For the text-containing cell, return its midpoint in (x, y) coordinate format. 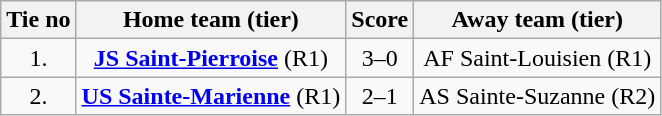
Score (380, 20)
AF Saint-Louisien (R1) (538, 58)
Tie no (38, 20)
1. (38, 58)
3–0 (380, 58)
2. (38, 96)
US Sainte-Marienne (R1) (211, 96)
AS Sainte-Suzanne (R2) (538, 96)
JS Saint-Pierroise (R1) (211, 58)
Away team (tier) (538, 20)
Home team (tier) (211, 20)
2–1 (380, 96)
